Find where the given text appears and provide that cell's center as [X, Y] coordinate. 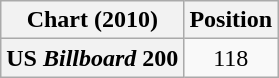
Chart (2010) [92, 20]
Position [231, 20]
118 [231, 58]
US Billboard 200 [92, 58]
